Identify which cell holds the provided text, then report its (X, Y) central coordinate. 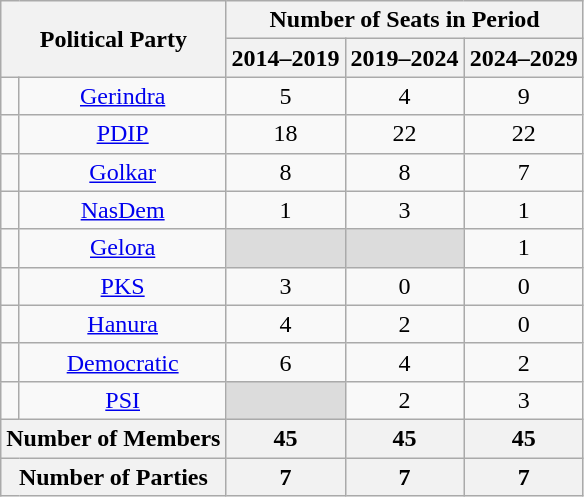
Gerindra (122, 96)
Political Party (114, 39)
5 (286, 96)
PSI (122, 400)
Number of Members (114, 438)
NasDem (122, 210)
2014–2019 (286, 58)
18 (286, 134)
2024–2029 (524, 58)
6 (286, 362)
Hanura (122, 324)
Number of Seats in Period (404, 20)
Gelora (122, 248)
9 (524, 96)
Democratic (122, 362)
Number of Parties (114, 477)
Golkar (122, 172)
PDIP (122, 134)
PKS (122, 286)
2019–2024 (404, 58)
